Provide the (X, Y) coordinate of the cell's center where the given text is located.  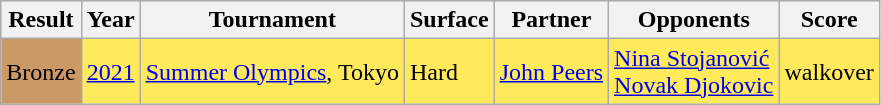
Score (829, 20)
Result (41, 20)
2021 (110, 72)
Tournament (272, 20)
John Peers (551, 72)
walkover (829, 72)
Summer Olympics, Tokyo (272, 72)
Year (110, 20)
Bronze (41, 72)
Nina Stojanović Novak Djokovic (694, 72)
Partner (551, 20)
Hard (449, 72)
Surface (449, 20)
Opponents (694, 20)
